Output the (X, Y) coordinate of the center of the cell containing the given text.  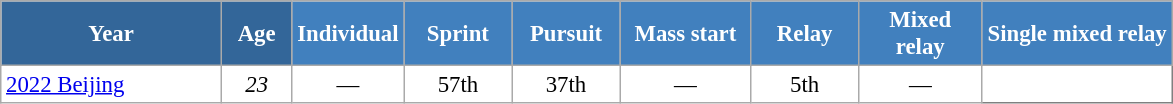
Pursuit (566, 34)
Sprint (458, 34)
37th (566, 85)
Individual (348, 34)
5th (805, 85)
23 (256, 85)
Mass start (686, 34)
Age (256, 34)
2022 Beijing (112, 85)
Mixed relay (920, 34)
57th (458, 85)
Relay (805, 34)
Year (112, 34)
Single mixed relay (1078, 34)
